For the text-containing cell, return its midpoint in [X, Y] coordinate format. 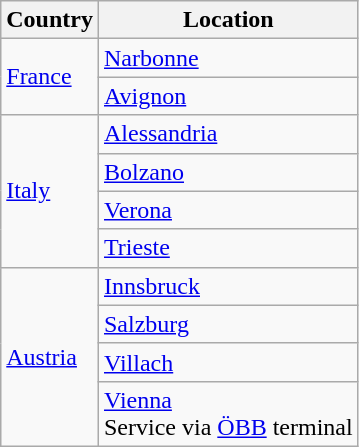
Narbonne [228, 58]
Alessandria [228, 134]
Verona [228, 210]
Country [50, 20]
Innsbruck [228, 286]
Villach [228, 362]
Austria [50, 356]
ViennaService via ÖBB terminal [228, 414]
Salzburg [228, 324]
France [50, 77]
Bolzano [228, 172]
Italy [50, 191]
Avignon [228, 96]
Location [228, 20]
Trieste [228, 248]
